From the cell containing the given text, extract its center point as (X, Y) coordinate. 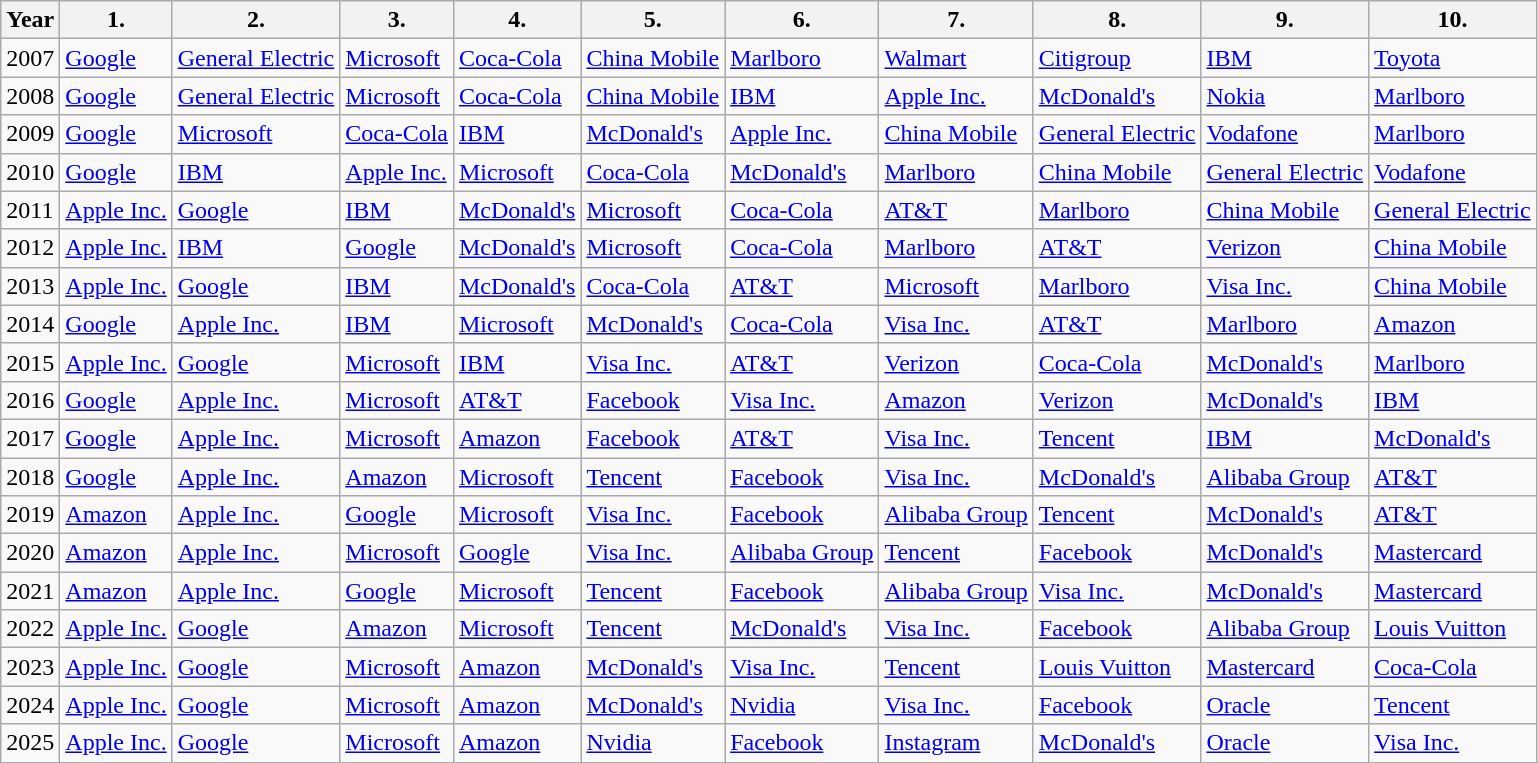
2022 (30, 629)
2018 (30, 477)
2025 (30, 743)
5. (653, 20)
2024 (30, 705)
2021 (30, 591)
Instagram (956, 743)
2012 (30, 248)
4. (516, 20)
2. (256, 20)
Citigroup (1117, 58)
3. (397, 20)
8. (1117, 20)
Year (30, 20)
2019 (30, 515)
6. (802, 20)
Walmart (956, 58)
2014 (30, 324)
2020 (30, 553)
Nokia (1285, 96)
2010 (30, 172)
2011 (30, 210)
2015 (30, 362)
Toyota (1453, 58)
9. (1285, 20)
10. (1453, 20)
2013 (30, 286)
2016 (30, 400)
7. (956, 20)
2023 (30, 667)
1. (116, 20)
2007 (30, 58)
2017 (30, 438)
2009 (30, 134)
2008 (30, 96)
